From the cell containing the given text, extract its center point as [x, y] coordinate. 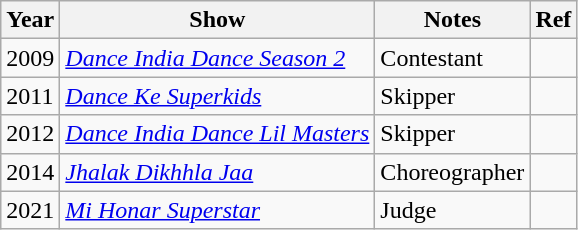
Mi Honar Superstar [218, 210]
Judge [452, 210]
2014 [30, 172]
Show [218, 20]
Jhalak Dikhhla Jaa [218, 172]
Ref [554, 20]
2021 [30, 210]
Dance Ke Superkids [218, 96]
Notes [452, 20]
Dance India Dance Season 2 [218, 58]
Contestant [452, 58]
2012 [30, 134]
Year [30, 20]
2011 [30, 96]
Choreographer [452, 172]
2009 [30, 58]
Dance India Dance Lil Masters [218, 134]
